Locate the cell with the specified text and output its [x, y] center coordinate. 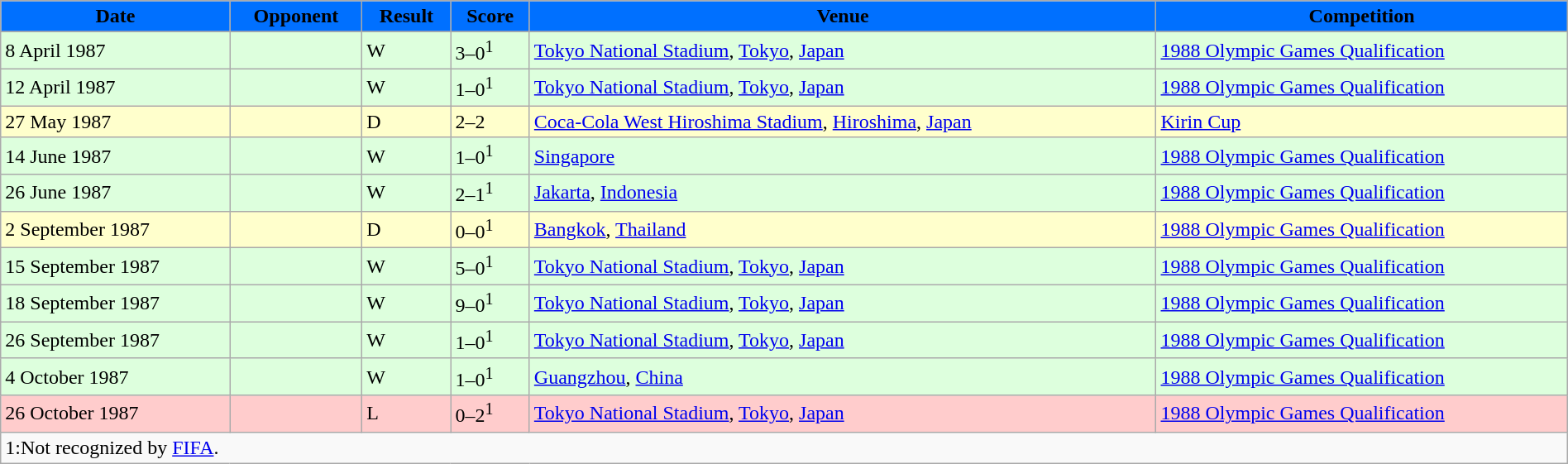
Jakarta, Indonesia [843, 194]
26 June 1987 [116, 194]
12 April 1987 [116, 88]
14 June 1987 [116, 155]
18 September 1987 [116, 303]
Opponent [296, 17]
0–01 [490, 230]
Date [116, 17]
Competition [1361, 17]
1:Not recognized by FIFA. [784, 447]
2–11 [490, 194]
Kirin Cup [1361, 122]
Venue [843, 17]
9–01 [490, 303]
Singapore [843, 155]
26 September 1987 [116, 341]
Coca-Cola West Hiroshima Stadium, Hiroshima, Japan [843, 122]
4 October 1987 [116, 377]
5–01 [490, 266]
27 May 1987 [116, 122]
L [407, 414]
15 September 1987 [116, 266]
2–2 [490, 122]
Guangzhou, China [843, 377]
26 October 1987 [116, 414]
2 September 1987 [116, 230]
Result [407, 17]
8 April 1987 [116, 51]
Bangkok, Thailand [843, 230]
0–21 [490, 414]
3–01 [490, 51]
Score [490, 17]
